From the cell containing the given text, extract its center point as [x, y] coordinate. 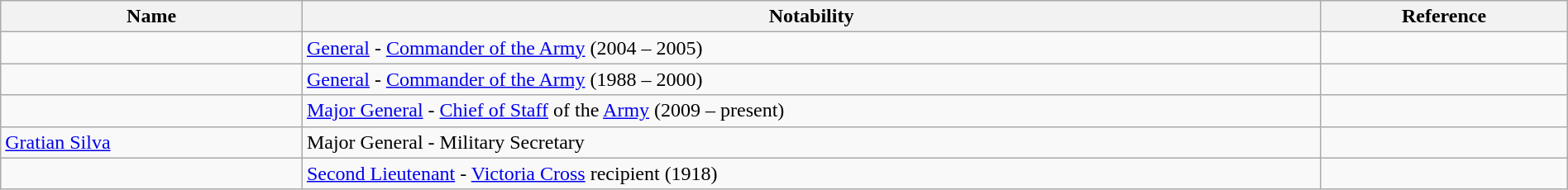
Name [152, 17]
Reference [1444, 17]
Gratian Silva [152, 142]
Second Lieutenant - Victoria Cross recipient (1918) [810, 173]
Major General - Chief of Staff of the Army (2009 – present) [810, 111]
General - Commander of the Army (1988 – 2000) [810, 79]
Major General - Military Secretary [810, 142]
General - Commander of the Army (2004 – 2005) [810, 48]
Notability [810, 17]
